Provide the (x, y) coordinate of the cell's center where the given text is located.  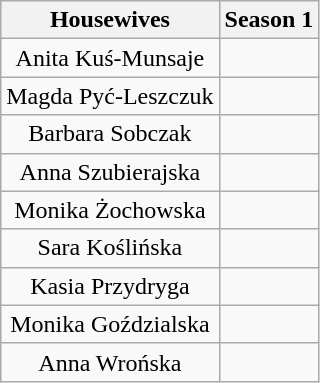
Housewives (110, 20)
Anna Szubierajska (110, 172)
Barbara Sobczak (110, 134)
Sara Koślińska (110, 248)
Kasia Przydryga (110, 286)
Season 1 (269, 20)
Monika Żochowska (110, 210)
Anna Wrońska (110, 362)
Monika Goździalska (110, 324)
Magda Pyć-Leszczuk (110, 96)
Anita Kuś-Munsaje (110, 58)
